Output the [x, y] coordinate of the center of the cell containing the given text.  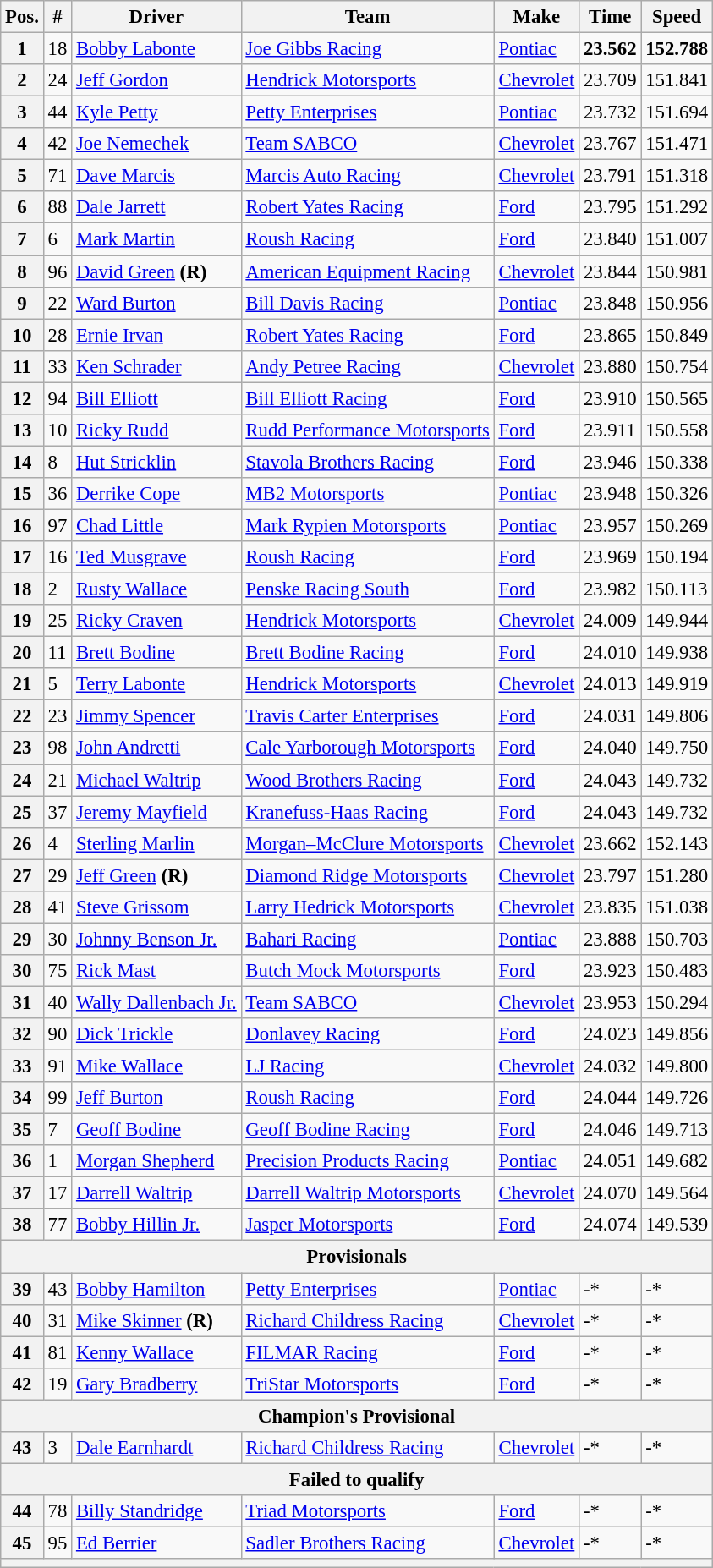
Jeff Gordon [156, 80]
150.849 [677, 335]
149.564 [677, 1193]
Bahari Racing [367, 939]
Triad Motorsports [367, 1511]
TriStar Motorsports [367, 1384]
Terry Labonte [156, 684]
Ernie Irvan [156, 335]
Joe Gibbs Racing [367, 49]
Driver [156, 17]
149.726 [677, 1098]
Marcis Auto Racing [367, 176]
23.982 [611, 589]
23.797 [611, 875]
Rudd Performance Motorsports [367, 430]
23.948 [611, 494]
150.956 [677, 303]
Mike Skinner (R) [156, 1320]
45 [22, 1543]
150.565 [677, 398]
150.113 [677, 589]
Bobby Labonte [156, 49]
151.471 [677, 144]
149.856 [677, 1034]
152.788 [677, 49]
98 [58, 748]
Sterling Marlin [156, 843]
149.800 [677, 1066]
150.338 [677, 462]
Ricky Rudd [156, 430]
150.483 [677, 971]
24.070 [611, 1193]
23.709 [611, 80]
23.923 [611, 971]
Travis Carter Enterprises [367, 716]
Diamond Ridge Motorsports [367, 875]
Dick Trickle [156, 1034]
149.944 [677, 621]
Gary Bradberry [156, 1384]
24.010 [611, 653]
Bill Elliott Racing [367, 398]
Mike Wallace [156, 1066]
Brett Bodine Racing [367, 653]
9 [22, 303]
Penske Racing South [367, 589]
Dale Jarrett [156, 207]
151.280 [677, 875]
151.694 [677, 112]
Speed [677, 17]
23.957 [611, 525]
Brett Bodine [156, 653]
23.835 [611, 907]
Bill Davis Racing [367, 303]
24.013 [611, 684]
Morgan Shepherd [156, 1161]
23.953 [611, 1002]
Morgan–McClure Motorsports [367, 843]
32 [22, 1034]
23.795 [611, 207]
24.023 [611, 1034]
88 [58, 207]
23.911 [611, 430]
John Andretti [156, 748]
Kranefuss-Haas Racing [367, 812]
Wally Dallenbach Jr. [156, 1002]
FILMAR Racing [367, 1352]
24.044 [611, 1098]
39 [22, 1289]
150.269 [677, 525]
23.880 [611, 366]
Failed to qualify [357, 1479]
American Equipment Racing [367, 271]
23.840 [611, 239]
Time [611, 17]
151.007 [677, 239]
Bobby Hillin Jr. [156, 1225]
Geoff Bodine [156, 1130]
24.032 [611, 1066]
12 [22, 398]
90 [58, 1034]
27 [22, 875]
149.713 [677, 1130]
Sadler Brothers Racing [367, 1543]
91 [58, 1066]
71 [58, 176]
149.938 [677, 653]
Derrike Cope [156, 494]
Darrell Waltrip [156, 1193]
15 [22, 494]
Rusty Wallace [156, 589]
Billy Standridge [156, 1511]
149.806 [677, 716]
Butch Mock Motorsports [367, 971]
23.844 [611, 271]
Dale Earnhardt [156, 1448]
David Green (R) [156, 271]
149.750 [677, 748]
150.703 [677, 939]
95 [58, 1543]
Cale Yarborough Motorsports [367, 748]
24.074 [611, 1225]
23.732 [611, 112]
23.562 [611, 49]
Donlavey Racing [367, 1034]
23.969 [611, 557]
23.848 [611, 303]
Ricky Craven [156, 621]
Stavola Brothers Racing [367, 462]
24.031 [611, 716]
149.919 [677, 684]
23.791 [611, 176]
Bill Elliott [156, 398]
151.292 [677, 207]
Chad Little [156, 525]
Ed Berrier [156, 1543]
Kenny Wallace [156, 1352]
23.767 [611, 144]
Michael Waltrip [156, 780]
94 [58, 398]
Provisionals [357, 1257]
Jeff Burton [156, 1098]
38 [22, 1225]
Kyle Petty [156, 112]
14 [22, 462]
Ted Musgrave [156, 557]
24.009 [611, 621]
Mark Martin [156, 239]
Darrell Waltrip Motorsports [367, 1193]
Jeremy Mayfield [156, 812]
Jimmy Spencer [156, 716]
Jasper Motorsports [367, 1225]
MB2 Motorsports [367, 494]
Johnny Benson Jr. [156, 939]
Precision Products Racing [367, 1161]
26 [22, 843]
151.841 [677, 80]
Wood Brothers Racing [367, 780]
151.318 [677, 176]
23.946 [611, 462]
20 [22, 653]
Mark Rypien Motorsports [367, 525]
152.143 [677, 843]
150.194 [677, 557]
Rick Mast [156, 971]
Geoff Bodine Racing [367, 1130]
Andy Petree Racing [367, 366]
150.754 [677, 366]
Dave Marcis [156, 176]
24.046 [611, 1130]
150.326 [677, 494]
Larry Hedrick Motorsports [367, 907]
Ken Schrader [156, 366]
# [58, 17]
Hut Stricklin [156, 462]
75 [58, 971]
34 [22, 1098]
Pos. [22, 17]
149.539 [677, 1225]
149.682 [677, 1161]
Champion's Provisional [357, 1416]
Steve Grissom [156, 907]
23.888 [611, 939]
Joe Nemechek [156, 144]
LJ Racing [367, 1066]
Jeff Green (R) [156, 875]
24.051 [611, 1161]
81 [58, 1352]
23.865 [611, 335]
24.040 [611, 748]
150.558 [677, 430]
150.981 [677, 271]
Team [367, 17]
23.662 [611, 843]
99 [58, 1098]
151.038 [677, 907]
Bobby Hamilton [156, 1289]
97 [58, 525]
150.294 [677, 1002]
13 [22, 430]
96 [58, 271]
Ward Burton [156, 303]
Make [536, 17]
77 [58, 1225]
23.910 [611, 398]
78 [58, 1511]
35 [22, 1130]
